Pinpoint the cell where the given text exists, returning its [X, Y] midpoint coordinate. 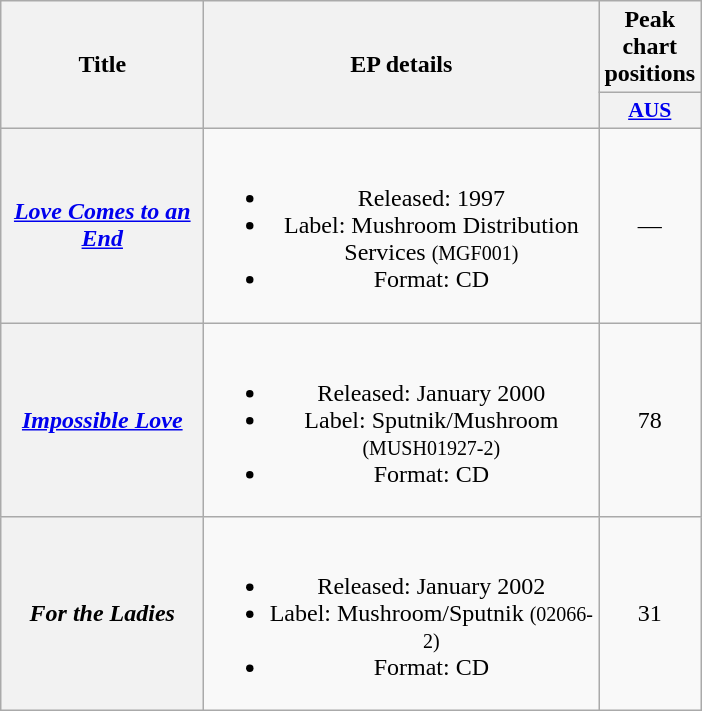
31 [650, 614]
Released: January 2000Label: Sputnik/Mushroom (MUSH01927-2)Format: CD [402, 419]
EP details [402, 65]
AUS [650, 111]
Released: January 2002Label: Mushroom/Sputnik (02066-2)Format: CD [402, 614]
Released: 1997Label: Mushroom Distribution Services (MGF001)Format: CD [402, 225]
— [650, 225]
78 [650, 419]
For the Ladies [102, 614]
Peak chart positions [650, 47]
Impossible Love [102, 419]
Title [102, 65]
Love Comes to an End [102, 225]
